Provide the (x, y) coordinate of the cell's center where the given text is located.  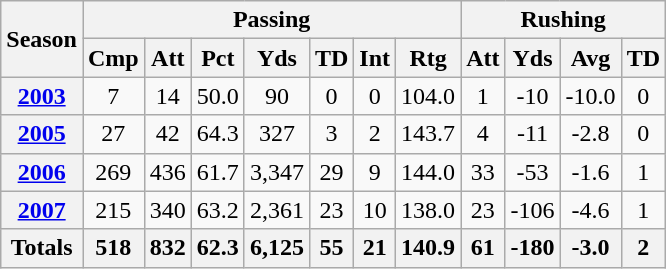
27 (113, 134)
-53 (532, 172)
3,347 (276, 172)
Cmp (113, 58)
-2.8 (590, 134)
144.0 (428, 172)
90 (276, 96)
61 (483, 248)
42 (168, 134)
2005 (42, 134)
61.7 (218, 172)
10 (375, 210)
-11 (532, 134)
143.7 (428, 134)
138.0 (428, 210)
327 (276, 134)
29 (331, 172)
55 (331, 248)
2,361 (276, 210)
Int (375, 58)
Passing (271, 20)
-180 (532, 248)
-1.6 (590, 172)
-10 (532, 96)
64.3 (218, 134)
832 (168, 248)
7 (113, 96)
215 (113, 210)
21 (375, 248)
50.0 (218, 96)
2003 (42, 96)
Rushing (564, 20)
518 (113, 248)
Season (42, 39)
104.0 (428, 96)
2006 (42, 172)
62.3 (218, 248)
-4.6 (590, 210)
6,125 (276, 248)
Totals (42, 248)
-10.0 (590, 96)
2007 (42, 210)
Avg (590, 58)
140.9 (428, 248)
33 (483, 172)
436 (168, 172)
14 (168, 96)
63.2 (218, 210)
3 (331, 134)
-3.0 (590, 248)
340 (168, 210)
269 (113, 172)
Pct (218, 58)
4 (483, 134)
Rtg (428, 58)
-106 (532, 210)
9 (375, 172)
